Find where the given text appears and provide that cell's center as [X, Y] coordinate. 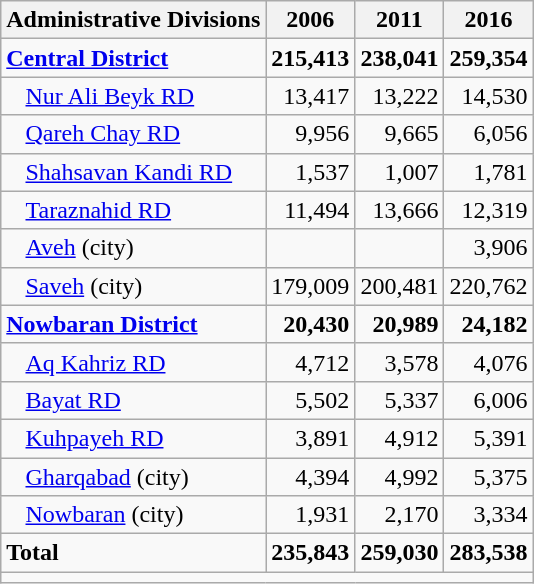
235,843 [310, 553]
9,665 [400, 134]
4,394 [310, 477]
259,030 [400, 553]
5,391 [488, 438]
3,891 [310, 438]
Nowbaran (city) [134, 515]
200,481 [400, 286]
4,712 [310, 362]
5,502 [310, 400]
1,007 [400, 172]
Aveh (city) [134, 248]
Aq Kahriz RD [134, 362]
14,530 [488, 96]
Central District [134, 58]
6,056 [488, 134]
179,009 [310, 286]
12,319 [488, 210]
1,781 [488, 172]
Qareh Chay RD [134, 134]
2006 [310, 20]
13,417 [310, 96]
Nur Ali Beyk RD [134, 96]
13,222 [400, 96]
24,182 [488, 324]
20,989 [400, 324]
215,413 [310, 58]
Taraznahid RD [134, 210]
Bayat RD [134, 400]
1,537 [310, 172]
Total [134, 553]
11,494 [310, 210]
13,666 [400, 210]
3,906 [488, 248]
5,337 [400, 400]
2,170 [400, 515]
3,578 [400, 362]
1,931 [310, 515]
Administrative Divisions [134, 20]
Nowbaran District [134, 324]
4,912 [400, 438]
238,041 [400, 58]
Saveh (city) [134, 286]
2011 [400, 20]
4,076 [488, 362]
5,375 [488, 477]
Kuhpayeh RD [134, 438]
2016 [488, 20]
4,992 [400, 477]
Gharqabad (city) [134, 477]
6,006 [488, 400]
20,430 [310, 324]
3,334 [488, 515]
Shahsavan Kandi RD [134, 172]
9,956 [310, 134]
259,354 [488, 58]
220,762 [488, 286]
283,538 [488, 553]
